Return the (x, y) coordinate for the center point of the cell that contains the specified text.  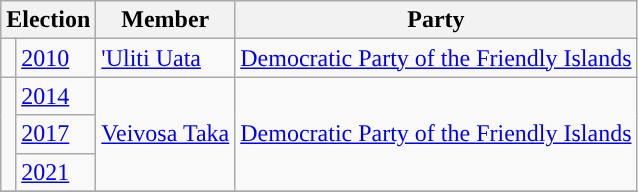
Party (436, 20)
Member (166, 20)
Veivosa Taka (166, 134)
2014 (56, 96)
2017 (56, 134)
2010 (56, 58)
2021 (56, 172)
Election (48, 20)
'Uliti Uata (166, 58)
